Return [x, y] of the center of cell containing provided text 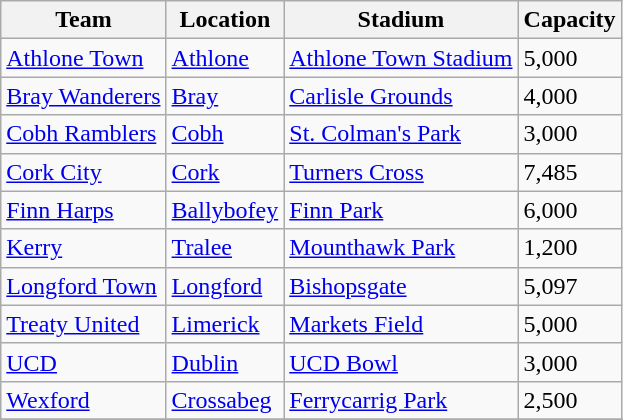
UCD [84, 362]
Limerick [225, 324]
Cobh [225, 134]
Bray [225, 96]
Longford [225, 286]
Longford Town [84, 286]
2,500 [570, 400]
Turners Cross [401, 172]
Stadium [401, 20]
4,000 [570, 96]
Ferrycarrig Park [401, 400]
St. Colman's Park [401, 134]
Athlone [225, 58]
Cobh Ramblers [84, 134]
Capacity [570, 20]
Kerry [84, 248]
1,200 [570, 248]
5,097 [570, 286]
Markets Field [401, 324]
Finn Harps [84, 210]
Mounthawk Park [401, 248]
7,485 [570, 172]
Carlisle Grounds [401, 96]
Dublin [225, 362]
Wexford [84, 400]
Tralee [225, 248]
Team [84, 20]
UCD Bowl [401, 362]
Crossabeg [225, 400]
Athlone Town Stadium [401, 58]
6,000 [570, 210]
Cork [225, 172]
Athlone Town [84, 58]
Cork City [84, 172]
Finn Park [401, 210]
Ballybofey [225, 210]
Bishopsgate [401, 286]
Treaty United [84, 324]
Location [225, 20]
Bray Wanderers [84, 96]
